Scan for the cell matching the given text and deliver its [x, y] coordinate at center. 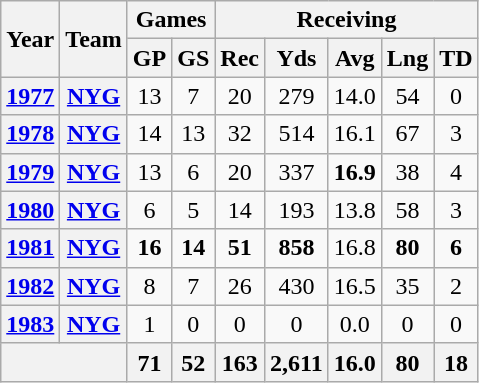
TD [456, 58]
51 [240, 248]
GP [149, 58]
0.0 [354, 324]
16 [149, 248]
38 [407, 172]
1981 [30, 248]
16.5 [354, 286]
32 [240, 134]
71 [149, 362]
52 [194, 362]
430 [297, 286]
858 [297, 248]
16.0 [354, 362]
8 [149, 286]
163 [240, 362]
Receiving [346, 20]
193 [297, 210]
1979 [30, 172]
337 [297, 172]
16.9 [354, 172]
18 [456, 362]
2 [456, 286]
13.8 [354, 210]
58 [407, 210]
16.1 [354, 134]
16.8 [354, 248]
279 [297, 96]
5 [194, 210]
Team [94, 39]
Games [170, 20]
1980 [30, 210]
Lng [407, 58]
Year [30, 39]
35 [407, 286]
4 [456, 172]
1 [149, 324]
2,611 [297, 362]
Rec [240, 58]
1977 [30, 96]
54 [407, 96]
26 [240, 286]
1983 [30, 324]
14.0 [354, 96]
GS [194, 58]
1978 [30, 134]
514 [297, 134]
Avg [354, 58]
67 [407, 134]
1982 [30, 286]
Yds [297, 58]
